Identify which cell holds the provided text, then report its (x, y) central coordinate. 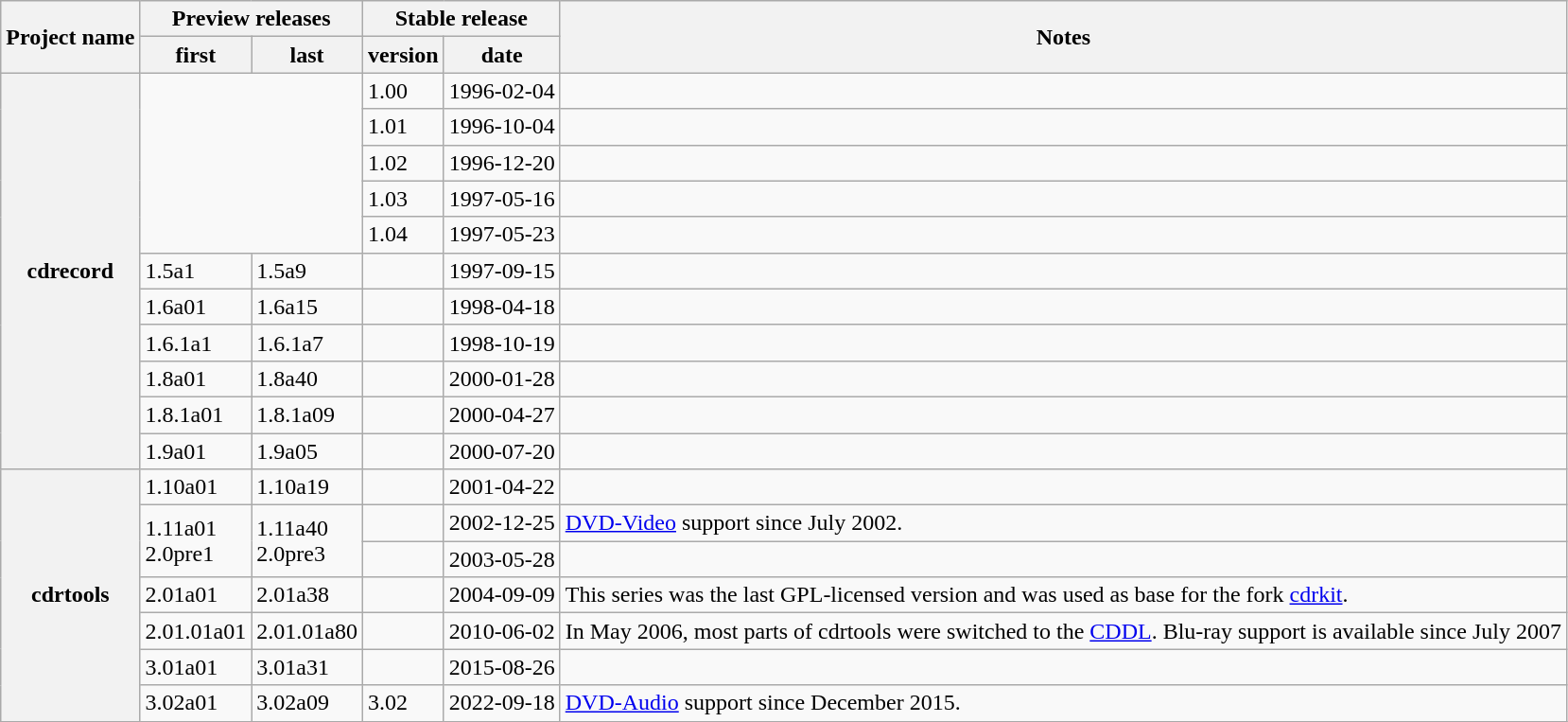
1.10a01 (196, 487)
Project name (70, 37)
1.8.1a09 (307, 414)
1.00 (403, 91)
1.6.1a7 (307, 343)
Preview releases (252, 19)
cdrecord (70, 271)
1.6.1a1 (196, 343)
1.02 (403, 163)
1.11a402.0pre3 (307, 541)
1.10a19 (307, 487)
1.8.1a01 (196, 414)
2003-05-28 (501, 559)
2001-04-22 (501, 487)
Stable release (462, 19)
1998-10-19 (501, 343)
date (501, 55)
3.02 (403, 703)
Notes (1063, 37)
2010-06-02 (501, 631)
2.01.01a80 (307, 631)
3.01a01 (196, 667)
DVD-Audio support since December 2015. (1063, 703)
1997-05-23 (501, 235)
first (196, 55)
1.5a1 (196, 271)
cdrtools (70, 595)
1996-12-20 (501, 163)
2000-01-28 (501, 379)
In May 2006, most parts of cdrtools were switched to the CDDL. Blu-ray support is available since July 2007 (1063, 631)
1.11a012.0pre1 (196, 541)
3.02a09 (307, 703)
1996-02-04 (501, 91)
2004-09-09 (501, 595)
1.9a05 (307, 451)
1.03 (403, 199)
version (403, 55)
DVD-Video support since July 2002. (1063, 523)
1997-09-15 (501, 271)
2000-04-27 (501, 414)
1.9a01 (196, 451)
last (307, 55)
1.8a01 (196, 379)
1.6a01 (196, 307)
1.6a15 (307, 307)
2.01a01 (196, 595)
2015-08-26 (501, 667)
1.8a40 (307, 379)
1997-05-16 (501, 199)
1996-10-04 (501, 127)
2002-12-25 (501, 523)
1.5a9 (307, 271)
2.01.01a01 (196, 631)
3.01a31 (307, 667)
2022-09-18 (501, 703)
2.01a38 (307, 595)
1.01 (403, 127)
1998-04-18 (501, 307)
3.02a01 (196, 703)
1.04 (403, 235)
2000-07-20 (501, 451)
This series was the last GPL-licensed version and was used as base for the fork cdrkit. (1063, 595)
